Capture the cell that displays the provided text and extract its [x, y] central coordinate. 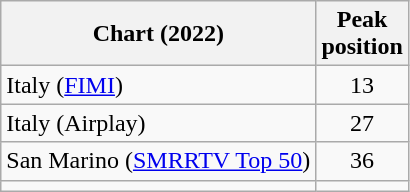
13 [362, 85]
Italy (Airplay) [158, 123]
Chart (2022) [158, 34]
27 [362, 123]
Italy (FIMI) [158, 85]
Peakposition [362, 34]
San Marino (SMRRTV Top 50) [158, 161]
36 [362, 161]
